Find where the given text appears and provide that cell's center as [x, y] coordinate. 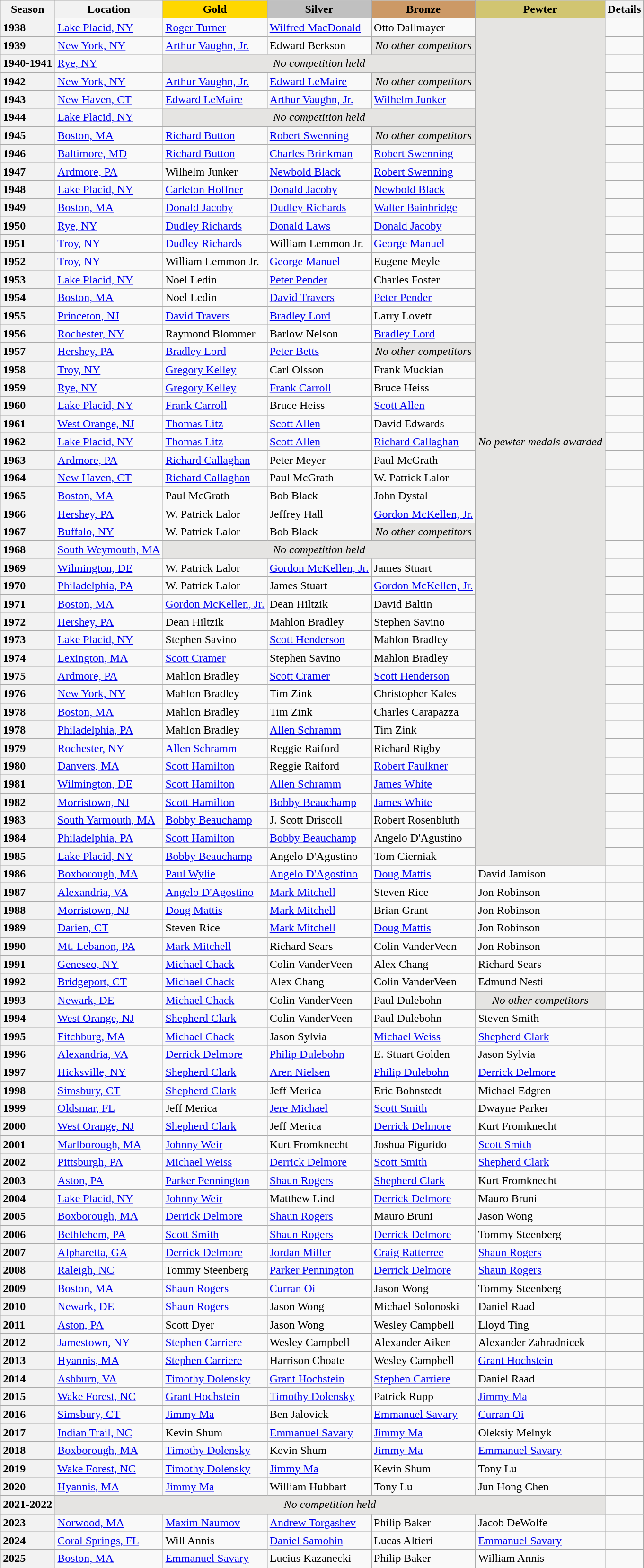
No pewter medals awarded [540, 442]
Andrew Torgashev [319, 1523]
Ben Jalovick [319, 1415]
1953 [27, 280]
2015 [27, 1397]
Walter Bainbridge [423, 207]
Silver [319, 9]
Norwood, MA [109, 1523]
Robert Faulkner [423, 766]
South Weymouth, MA [109, 550]
1961 [27, 424]
Lexington, MA [109, 658]
1938 [27, 27]
1969 [27, 568]
1943 [27, 99]
1979 [27, 748]
2000 [27, 1126]
1949 [27, 207]
E. Stuart Golden [423, 1054]
Jeffrey Hall [319, 514]
2023 [27, 1523]
Fitchburg, MA [109, 1036]
Roger Turner [215, 27]
1974 [27, 658]
1967 [27, 532]
1958 [27, 370]
1999 [27, 1108]
Details [624, 9]
1970 [27, 586]
Pewter [540, 9]
William Annis [540, 1559]
Charles Brinkman [319, 153]
David Edwards [423, 424]
Peter Betts [319, 352]
Patrick Rupp [423, 1397]
Darien, CT [109, 928]
Robert Rosenbluth [423, 820]
1945 [27, 135]
Lucas Altieri [423, 1541]
Otto Dallmayer [423, 27]
Charles Foster [423, 280]
1990 [27, 946]
2011 [27, 1324]
1976 [27, 694]
Lucius Kazanecki [319, 1559]
1988 [27, 910]
Wilfred MacDonald [319, 27]
Frank Muckian [423, 370]
Edmund Nesti [540, 982]
1951 [27, 244]
1948 [27, 189]
1981 [27, 784]
Gold [215, 9]
1975 [27, 676]
2005 [27, 1216]
2009 [27, 1288]
1982 [27, 802]
2013 [27, 1360]
Oldsmar, FL [109, 1108]
1987 [27, 892]
Peter Meyer [319, 460]
Location [109, 9]
2002 [27, 1162]
2006 [27, 1234]
2024 [27, 1541]
1952 [27, 262]
William Hubbart [319, 1487]
Princeton, NJ [109, 316]
1940-1941 [27, 63]
Will Annis [215, 1541]
2017 [27, 1433]
Coral Springs, FL [109, 1541]
1991 [27, 964]
Lloyd Ting [540, 1324]
Geneseo, NY [109, 964]
1989 [27, 928]
Alexander Zahradnicek [540, 1342]
Donald Laws [319, 226]
1997 [27, 1072]
Paul Wylie [215, 874]
Jere Michael [319, 1108]
Bridgeport, CT [109, 982]
2014 [27, 1379]
Eugene Meyle [423, 262]
Eric Bohnstedt [423, 1090]
David Baltin [423, 604]
1964 [27, 478]
Carleton Hoffner [215, 189]
Marlborough, MA [109, 1144]
Steven Smith [540, 1018]
2020 [27, 1487]
Raymond Blommer [215, 334]
Alexander Aiken [423, 1342]
Craig Ratterree [423, 1252]
1996 [27, 1054]
Harrison Choate [319, 1360]
Edward Berkson [319, 45]
Michael Solonoski [423, 1306]
2004 [27, 1198]
Michael Edgren [540, 1090]
1959 [27, 388]
1985 [27, 856]
Barlow Nelson [319, 334]
Matthew Lind [319, 1198]
1994 [27, 1018]
1986 [27, 874]
1955 [27, 316]
2018 [27, 1451]
Season [27, 9]
2010 [27, 1306]
1968 [27, 550]
Baltimore, MD [109, 153]
Bronze [423, 9]
1957 [27, 352]
1962 [27, 442]
2012 [27, 1342]
1966 [27, 514]
1950 [27, 226]
1944 [27, 117]
Mt. Lebanon, PA [109, 946]
Carl Olsson [319, 370]
1971 [27, 604]
Bethlehem, PA [109, 1234]
Christopher Kales [423, 694]
2007 [27, 1252]
1946 [27, 153]
Jacob DeWolfe [540, 1523]
Ashburn, VA [109, 1379]
Richard Rigby [423, 748]
Danvers, MA [109, 766]
Larry Lovett [423, 316]
1960 [27, 406]
1965 [27, 496]
2016 [27, 1415]
Hicksville, NY [109, 1072]
Jun Hong Chen [540, 1487]
Aren Nielsen [319, 1072]
Indian Trail, NC [109, 1433]
1992 [27, 982]
1984 [27, 838]
Charles Carapazza [423, 712]
1939 [27, 45]
2019 [27, 1469]
Jordan Miller [319, 1252]
Raleigh, NC [109, 1270]
Joshua Figurido [423, 1144]
David Jamison [540, 874]
J. Scott Driscoll [319, 820]
1972 [27, 622]
Dwayne Parker [540, 1108]
2001 [27, 1144]
2025 [27, 1559]
1963 [27, 460]
Pittsburgh, PA [109, 1162]
John Dystal [423, 496]
1954 [27, 298]
Brian Grant [423, 910]
1995 [27, 1036]
1980 [27, 766]
1956 [27, 334]
Maxim Naumov [215, 1523]
1947 [27, 171]
South Yarmouth, MA [109, 820]
Alpharetta, GA [109, 1252]
Tom Cierniak [423, 856]
1942 [27, 81]
Daniel Samohin [319, 1541]
2003 [27, 1180]
1993 [27, 1000]
Oleksiy Melnyk [540, 1433]
1998 [27, 1090]
1983 [27, 820]
2008 [27, 1270]
2021-2022 [27, 1505]
Buffalo, NY [109, 532]
Jamestown, NY [109, 1342]
Scott Dyer [215, 1324]
1973 [27, 640]
